Capture the cell that displays the provided text and extract its (x, y) central coordinate. 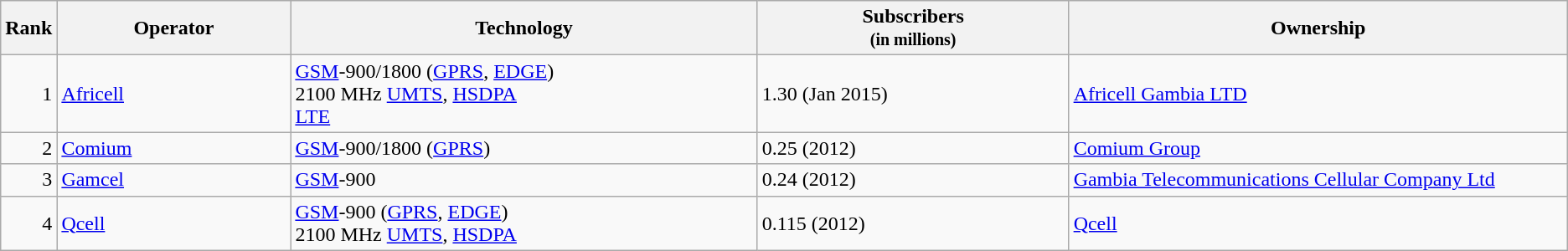
Rank (28, 28)
Technology (524, 28)
GSM-900/1800 (GPRS) (524, 148)
Africell (174, 94)
Comium Group (1318, 148)
GSM-900 (524, 180)
Subscribers(in millions) (913, 28)
0.115 (2012) (913, 223)
0.24 (2012) (913, 180)
0.25 (2012) (913, 148)
GSM-900/1800 (GPRS, EDGE)2100 MHz UMTS, HSDPALTE (524, 94)
Gamcel (174, 180)
Comium (174, 148)
1 (28, 94)
1.30 (Jan 2015) (913, 94)
2 (28, 148)
4 (28, 223)
Africell Gambia LTD (1318, 94)
Operator (174, 28)
Ownership (1318, 28)
GSM-900 (GPRS, EDGE)2100 MHz UMTS, HSDPA (524, 223)
Gambia Telecommunications Cellular Company Ltd (1318, 180)
3 (28, 180)
